Provide the (X, Y) coordinate of the cell's center where the given text is located.  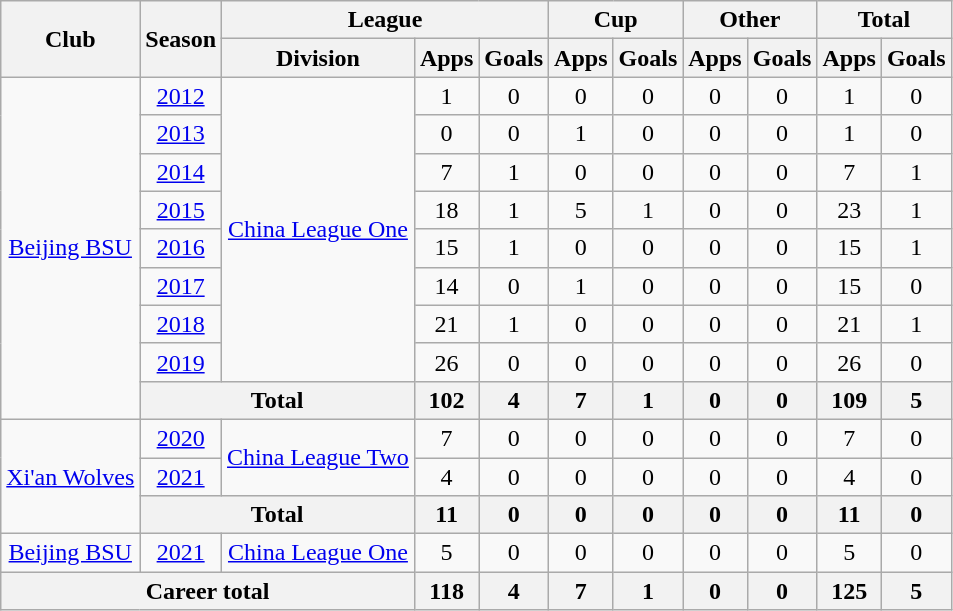
125 (849, 591)
Club (70, 39)
18 (446, 210)
2017 (181, 286)
China League Two (318, 457)
2013 (181, 134)
118 (446, 591)
102 (446, 400)
League (386, 20)
2014 (181, 172)
Xi'an Wolves (70, 476)
2012 (181, 96)
Cup (616, 20)
2015 (181, 210)
14 (446, 286)
23 (849, 210)
2020 (181, 438)
2018 (181, 324)
109 (849, 400)
Other (750, 20)
Career total (208, 591)
Division (318, 58)
2016 (181, 248)
2019 (181, 362)
Season (181, 39)
